Return [x, y] of the center of cell containing provided text 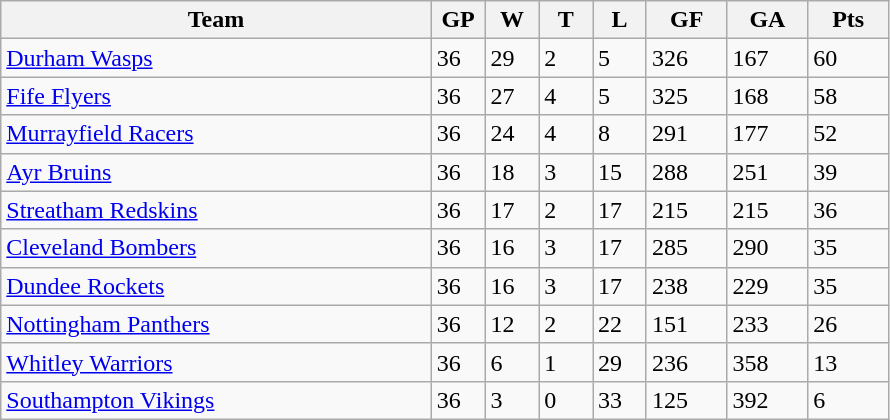
Murrayfield Racers [216, 134]
Cleveland Bombers [216, 248]
Southampton Vikings [216, 400]
233 [768, 324]
325 [686, 96]
39 [848, 172]
33 [620, 400]
1 [566, 362]
27 [512, 96]
22 [620, 324]
236 [686, 362]
8 [620, 134]
60 [848, 58]
GA [768, 20]
GF [686, 20]
Durham Wasps [216, 58]
L [620, 20]
18 [512, 172]
T [566, 20]
Nottingham Panthers [216, 324]
326 [686, 58]
167 [768, 58]
288 [686, 172]
GP [458, 20]
285 [686, 248]
Ayr Bruins [216, 172]
Whitley Warriors [216, 362]
Pts [848, 20]
229 [768, 286]
392 [768, 400]
Streatham Redskins [216, 210]
0 [566, 400]
125 [686, 400]
151 [686, 324]
251 [768, 172]
177 [768, 134]
24 [512, 134]
58 [848, 96]
26 [848, 324]
52 [848, 134]
Team [216, 20]
12 [512, 324]
291 [686, 134]
13 [848, 362]
W [512, 20]
Dundee Rockets [216, 286]
15 [620, 172]
168 [768, 96]
358 [768, 362]
238 [686, 286]
290 [768, 248]
Fife Flyers [216, 96]
